Search for the cell housing the specified text and yield its [X, Y] center coordinate. 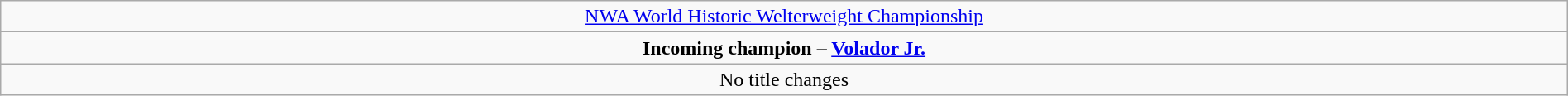
NWA World Historic Welterweight Championship [784, 17]
Incoming champion – Volador Jr. [784, 48]
No title changes [784, 79]
